From the cell containing the given text, extract its center point as (X, Y) coordinate. 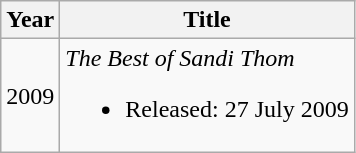
Title (207, 20)
2009 (30, 96)
Year (30, 20)
The Best of Sandi ThomReleased: 27 July 2009 (207, 96)
